Locate the cell with the specified text and output its [X, Y] center coordinate. 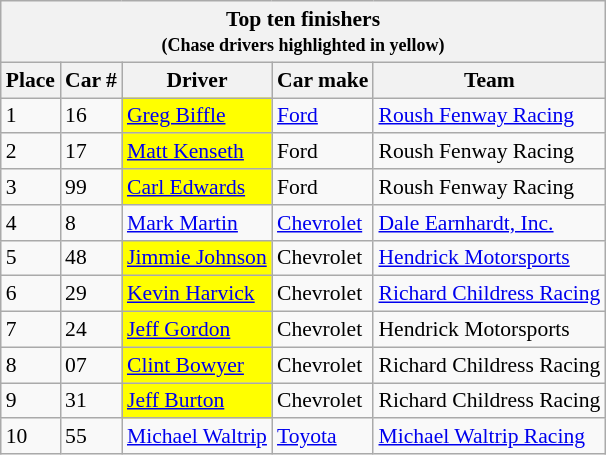
Jeff Gordon [197, 330]
Matt Kenseth [197, 152]
Car make [322, 80]
5 [30, 258]
99 [91, 187]
9 [30, 401]
1 [30, 116]
2 [30, 152]
Car # [91, 80]
16 [91, 116]
3 [30, 187]
17 [91, 152]
Kevin Harvick [197, 294]
Dale Earnhardt, Inc. [489, 223]
4 [30, 223]
7 [30, 330]
Driver [197, 80]
29 [91, 294]
Mark Martin [197, 223]
Greg Biffle [197, 116]
Jeff Burton [197, 401]
24 [91, 330]
Michael Waltrip Racing [489, 437]
10 [30, 437]
Toyota [322, 437]
55 [91, 437]
Clint Bowyer [197, 365]
Top ten finishers(Chase drivers highlighted in yellow) [304, 32]
Jimmie Johnson [197, 258]
Carl Edwards [197, 187]
Team [489, 80]
31 [91, 401]
Michael Waltrip [197, 437]
07 [91, 365]
48 [91, 258]
Place [30, 80]
6 [30, 294]
